From the cell containing the given text, extract its center point as [x, y] coordinate. 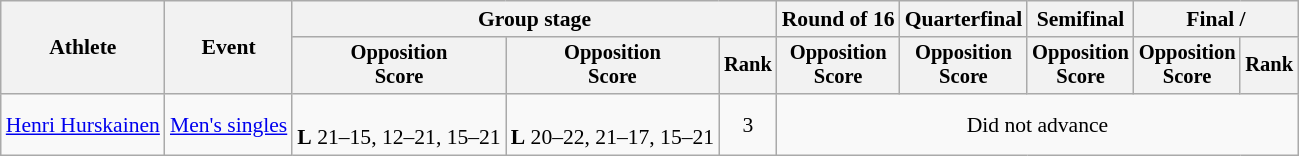
Final / [1216, 19]
L 21–15, 12–21, 15–21 [398, 124]
Event [228, 48]
Henri Hurskainen [83, 124]
Group stage [534, 19]
Men's singles [228, 124]
L 20–22, 21–17, 15–21 [612, 124]
Semifinal [1080, 19]
Did not advance [1038, 124]
Round of 16 [838, 19]
Athlete [83, 48]
Quarterfinal [964, 19]
3 [748, 124]
